Capture the cell that displays the provided text and extract its (x, y) central coordinate. 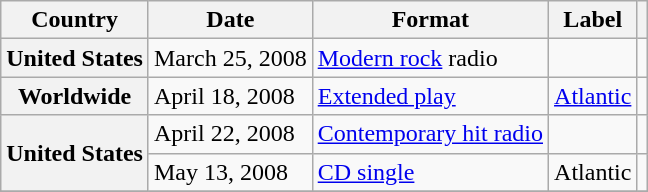
April 18, 2008 (230, 96)
Modern rock radio (430, 58)
Date (230, 20)
Worldwide (75, 96)
May 13, 2008 (230, 172)
CD single (430, 172)
April 22, 2008 (230, 134)
Extended play (430, 96)
Country (75, 20)
Format (430, 20)
March 25, 2008 (230, 58)
Contemporary hit radio (430, 134)
Label (593, 20)
